Return the (x, y) coordinate for the center point of the cell that contains the specified text.  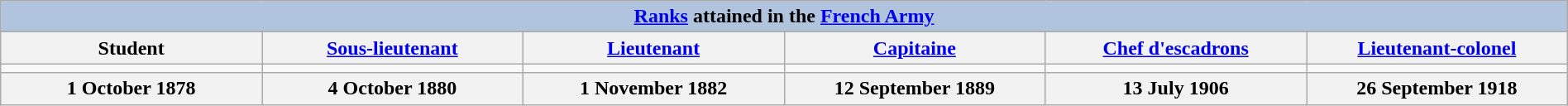
Student (131, 48)
Lieutenant-colonel (1437, 48)
12 September 1889 (915, 89)
Lieutenant (653, 48)
13 July 1906 (1176, 89)
Capitaine (915, 48)
26 September 1918 (1437, 89)
Chef d'escadrons (1176, 48)
4 October 1880 (392, 89)
1 November 1882 (653, 89)
Sous-lieutenant (392, 48)
1 October 1878 (131, 89)
Ranks attained in the French Army (784, 17)
